Return the (x, y) coordinate for the center point of the cell that contains the specified text.  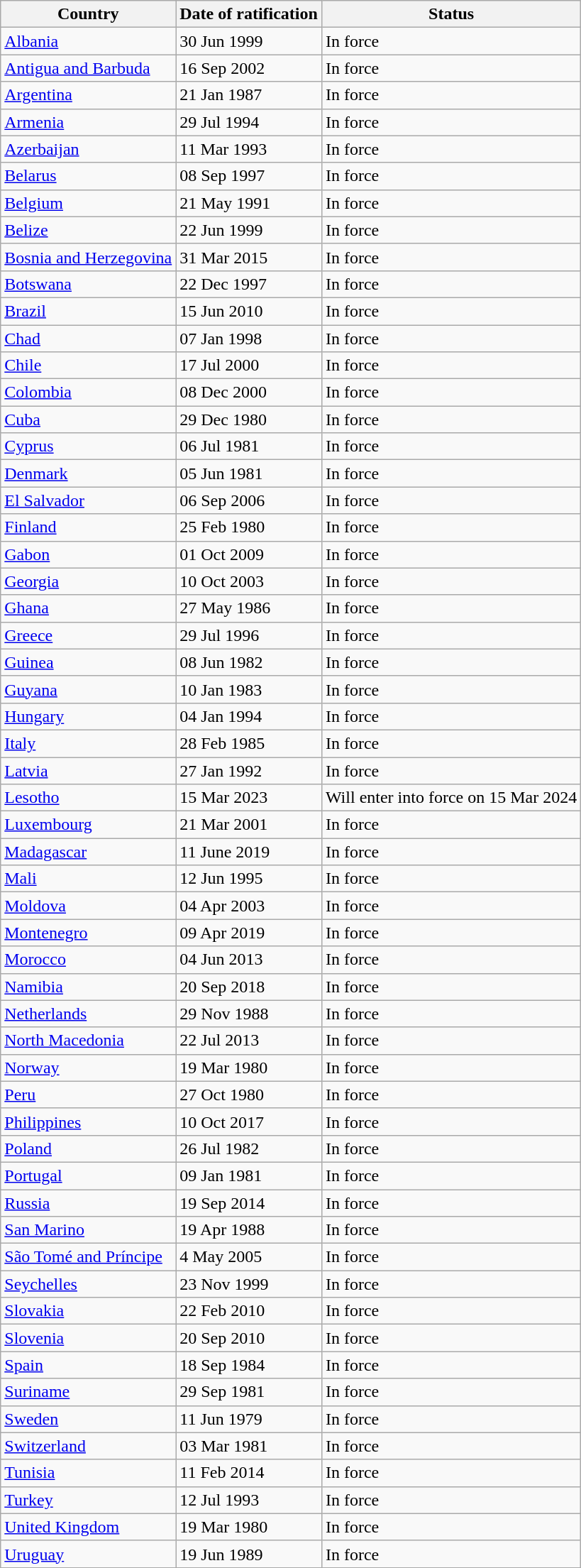
São Tomé and Príncipe (88, 1257)
Cuba (88, 420)
Slovakia (88, 1311)
Madagascar (88, 852)
Azerbaijan (88, 149)
27 May 1986 (249, 608)
20 Sep 2018 (249, 987)
29 Jul 1994 (249, 122)
Denmark (88, 473)
15 Mar 2023 (249, 798)
Tunisia (88, 1473)
Chad (88, 339)
El Salvador (88, 500)
Gabon (88, 554)
21 May 1991 (249, 203)
Suriname (88, 1392)
29 Nov 1988 (249, 1014)
Finland (88, 527)
27 Jan 1992 (249, 770)
04 Jan 1994 (249, 716)
Spain (88, 1365)
18 Sep 1984 (249, 1365)
Country (88, 14)
29 Sep 1981 (249, 1392)
Sweden (88, 1419)
22 Jun 1999 (249, 230)
Argentina (88, 95)
11 June 2019 (249, 852)
Botswana (88, 284)
Peru (88, 1095)
Antigua and Barbuda (88, 68)
Poland (88, 1148)
Italy (88, 743)
11 Jun 1979 (249, 1419)
07 Jan 1998 (249, 339)
Netherlands (88, 1014)
25 Feb 1980 (249, 527)
31 Mar 2015 (249, 257)
Mali (88, 879)
Guinea (88, 662)
Belize (88, 230)
Seychelles (88, 1284)
Switzerland (88, 1446)
06 Sep 2006 (249, 500)
Luxembourg (88, 825)
28 Feb 1985 (249, 743)
Greece (88, 635)
Georgia (88, 581)
12 Jun 1995 (249, 879)
10 Oct 2003 (249, 581)
Hungary (88, 716)
19 Jun 1989 (249, 1554)
Brazil (88, 311)
04 Apr 2003 (249, 906)
Belgium (88, 203)
08 Jun 1982 (249, 662)
11 Mar 1993 (249, 149)
23 Nov 1999 (249, 1284)
Lesotho (88, 798)
Albania (88, 41)
15 Jun 2010 (249, 311)
United Kingdom (88, 1527)
19 Sep 2014 (249, 1203)
North Macedonia (88, 1041)
Namibia (88, 987)
09 Jan 1981 (249, 1175)
22 Jul 2013 (249, 1041)
12 Jul 1993 (249, 1500)
Colombia (88, 393)
01 Oct 2009 (249, 554)
San Marino (88, 1230)
Russia (88, 1203)
09 Apr 2019 (249, 933)
Will enter into force on 15 Mar 2024 (451, 798)
Cyprus (88, 446)
10 Jan 1983 (249, 689)
Slovenia (88, 1338)
08 Sep 1997 (249, 176)
Philippines (88, 1122)
4 May 2005 (249, 1257)
08 Dec 2000 (249, 393)
Moldova (88, 906)
16 Sep 2002 (249, 68)
22 Dec 1997 (249, 284)
Ghana (88, 608)
Chile (88, 366)
Belarus (88, 176)
11 Feb 2014 (249, 1473)
03 Mar 1981 (249, 1446)
Turkey (88, 1500)
Status (451, 14)
Date of ratification (249, 14)
26 Jul 1982 (249, 1148)
29 Jul 1996 (249, 635)
Portugal (88, 1175)
Latvia (88, 770)
21 Mar 2001 (249, 825)
05 Jun 1981 (249, 473)
22 Feb 2010 (249, 1311)
17 Jul 2000 (249, 366)
Montenegro (88, 933)
Uruguay (88, 1554)
Morocco (88, 960)
04 Jun 2013 (249, 960)
Guyana (88, 689)
30 Jun 1999 (249, 41)
10 Oct 2017 (249, 1122)
20 Sep 2010 (249, 1338)
Norway (88, 1068)
21 Jan 1987 (249, 95)
29 Dec 1980 (249, 420)
27 Oct 1980 (249, 1095)
Bosnia and Herzegovina (88, 257)
19 Apr 1988 (249, 1230)
Armenia (88, 122)
06 Jul 1981 (249, 446)
